Pinpoint the cell where the given text exists, returning its (x, y) midpoint coordinate. 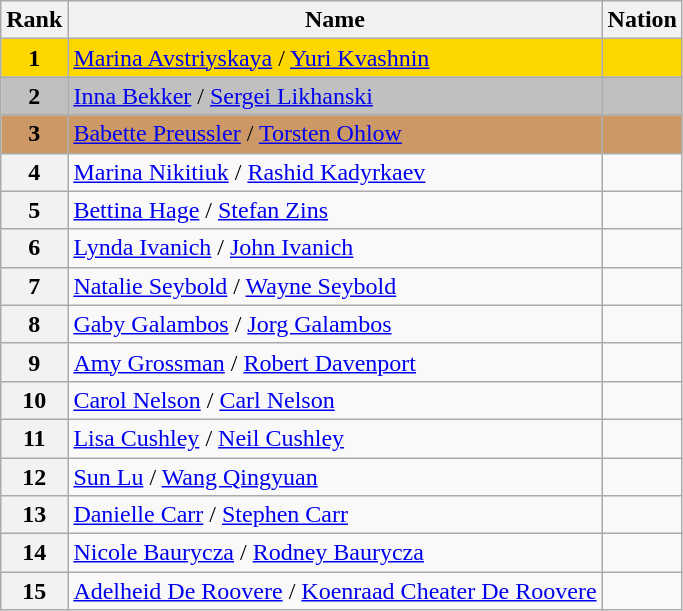
4 (34, 172)
Rank (34, 20)
Lisa Cushley / Neil Cushley (335, 438)
Name (335, 20)
Lynda Ivanich / John Ivanich (335, 248)
Gaby Galambos / Jorg Galambos (335, 324)
14 (34, 553)
2 (34, 96)
Marina Avstriyskaya / Yuri Kvashnin (335, 58)
12 (34, 477)
Babette Preussler / Torsten Ohlow (335, 134)
Nation (642, 20)
1 (34, 58)
13 (34, 515)
Carol Nelson / Carl Nelson (335, 400)
Sun Lu / Wang Qingyuan (335, 477)
6 (34, 248)
Bettina Hage / Stefan Zins (335, 210)
15 (34, 591)
Natalie Seybold / Wayne Seybold (335, 286)
7 (34, 286)
11 (34, 438)
Danielle Carr / Stephen Carr (335, 515)
9 (34, 362)
8 (34, 324)
Adelheid De Roovere / Koenraad Cheater De Roovere (335, 591)
Amy Grossman / Robert Davenport (335, 362)
Marina Nikitiuk / Rashid Kadyrkaev (335, 172)
3 (34, 134)
Inna Bekker / Sergei Likhanski (335, 96)
10 (34, 400)
Nicole Baurycza / Rodney Baurycza (335, 553)
5 (34, 210)
